Identify which cell holds the provided text, then report its [x, y] central coordinate. 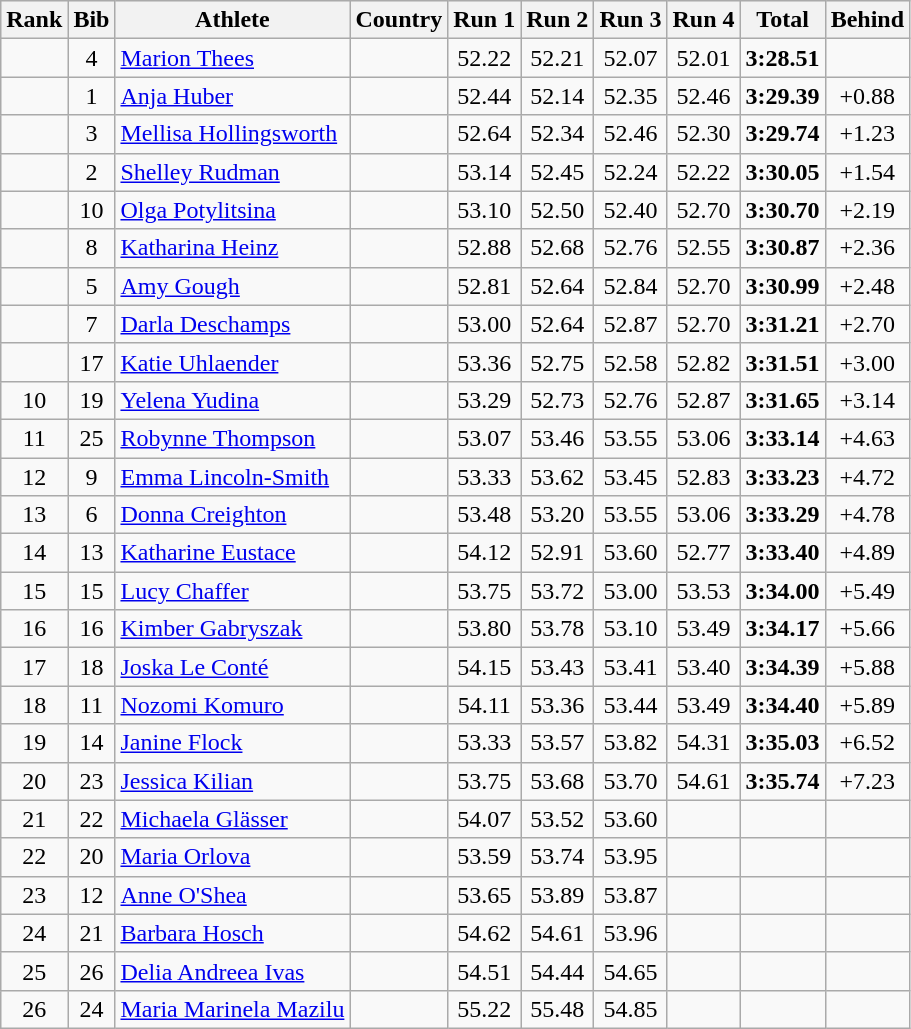
6 [92, 515]
52.77 [704, 553]
53.70 [630, 781]
Amy Gough [232, 286]
+5.88 [867, 667]
+4.89 [867, 553]
7 [92, 324]
Run 1 [484, 20]
Olga Potylitsina [232, 210]
53.78 [558, 629]
Barbara Hosch [232, 933]
Anne O'Shea [232, 895]
3:28.51 [782, 58]
4 [92, 58]
3:29.39 [782, 96]
Bib [92, 20]
2 [92, 172]
+4.63 [867, 438]
53.43 [558, 667]
Anja Huber [232, 96]
+3.00 [867, 362]
55.48 [558, 1009]
54.62 [484, 933]
Delia Andreea Ivas [232, 971]
3:33.40 [782, 553]
53.14 [484, 172]
53.65 [484, 895]
54.07 [484, 819]
52.58 [630, 362]
53.07 [484, 438]
Rank [34, 20]
3:30.87 [782, 248]
Janine Flock [232, 743]
52.83 [704, 477]
53.87 [630, 895]
54.85 [630, 1009]
+5.49 [867, 591]
53.59 [484, 857]
+7.23 [867, 781]
53.89 [558, 895]
+3.14 [867, 400]
52.30 [704, 134]
52.01 [704, 58]
54.31 [704, 743]
Run 4 [704, 20]
3:35.74 [782, 781]
+2.48 [867, 286]
3:33.23 [782, 477]
3:34.40 [782, 705]
Katie Uhlaender [232, 362]
3:33.14 [782, 438]
3:30.05 [782, 172]
54.12 [484, 553]
52.21 [558, 58]
+2.36 [867, 248]
53.40 [704, 667]
5 [92, 286]
53.41 [630, 667]
52.34 [558, 134]
3:30.99 [782, 286]
Robynne Thompson [232, 438]
Athlete [232, 20]
Nozomi Komuro [232, 705]
+0.88 [867, 96]
Shelley Rudman [232, 172]
+4.78 [867, 515]
8 [92, 248]
53.45 [630, 477]
Kimber Gabryszak [232, 629]
52.24 [630, 172]
Country [399, 20]
Maria Marinela Mazilu [232, 1009]
+5.66 [867, 629]
53.62 [558, 477]
54.11 [484, 705]
Katharine Eustace [232, 553]
Jessica Kilian [232, 781]
52.40 [630, 210]
52.07 [630, 58]
Run 3 [630, 20]
54.15 [484, 667]
9 [92, 477]
53.80 [484, 629]
+2.19 [867, 210]
53.52 [558, 819]
53.53 [704, 591]
+5.89 [867, 705]
Marion Thees [232, 58]
3:33.29 [782, 515]
3:34.39 [782, 667]
+4.72 [867, 477]
52.35 [630, 96]
3:35.03 [782, 743]
Michaela Glässer [232, 819]
54.51 [484, 971]
52.91 [558, 553]
52.44 [484, 96]
52.82 [704, 362]
53.96 [630, 933]
52.81 [484, 286]
52.50 [558, 210]
52.55 [704, 248]
3:31.51 [782, 362]
52.75 [558, 362]
55.22 [484, 1009]
53.44 [630, 705]
3 [92, 134]
3:31.21 [782, 324]
Mellisa Hollingsworth [232, 134]
Run 2 [558, 20]
53.95 [630, 857]
52.45 [558, 172]
53.72 [558, 591]
54.44 [558, 971]
3:34.17 [782, 629]
Joska Le Conté [232, 667]
53.20 [558, 515]
+2.70 [867, 324]
+6.52 [867, 743]
53.68 [558, 781]
Maria Orlova [232, 857]
54.65 [630, 971]
53.48 [484, 515]
52.73 [558, 400]
52.14 [558, 96]
52.84 [630, 286]
Behind [867, 20]
3:29.74 [782, 134]
52.88 [484, 248]
+1.23 [867, 134]
1 [92, 96]
Yelena Yudina [232, 400]
53.57 [558, 743]
53.29 [484, 400]
52.68 [558, 248]
Donna Creighton [232, 515]
+1.54 [867, 172]
53.82 [630, 743]
53.74 [558, 857]
3:30.70 [782, 210]
Total [782, 20]
53.46 [558, 438]
3:34.00 [782, 591]
3:31.65 [782, 400]
Darla Deschamps [232, 324]
Lucy Chaffer [232, 591]
Emma Lincoln-Smith [232, 477]
Katharina Heinz [232, 248]
